Provide the [X, Y] coordinate of the cell's center where the given text is located.  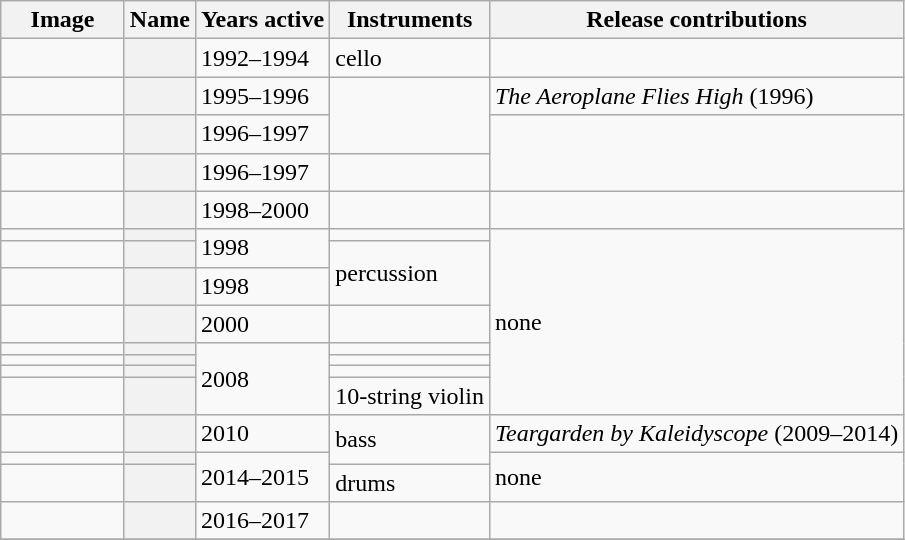
Instruments [410, 20]
percussion [410, 272]
1998–2000 [262, 210]
2010 [262, 434]
drums [410, 483]
10-string violin [410, 395]
2000 [262, 324]
Name [160, 20]
Image [63, 20]
bass [410, 440]
2008 [262, 378]
Teargarden by Kaleidyscope (2009–2014) [696, 434]
The Aeroplane Flies High (1996) [696, 96]
cello [410, 58]
2016–2017 [262, 521]
Release contributions [696, 20]
Years active [262, 20]
2014–2015 [262, 478]
1995–1996 [262, 96]
1992–1994 [262, 58]
